From the cell containing the given text, extract its center point as (x, y) coordinate. 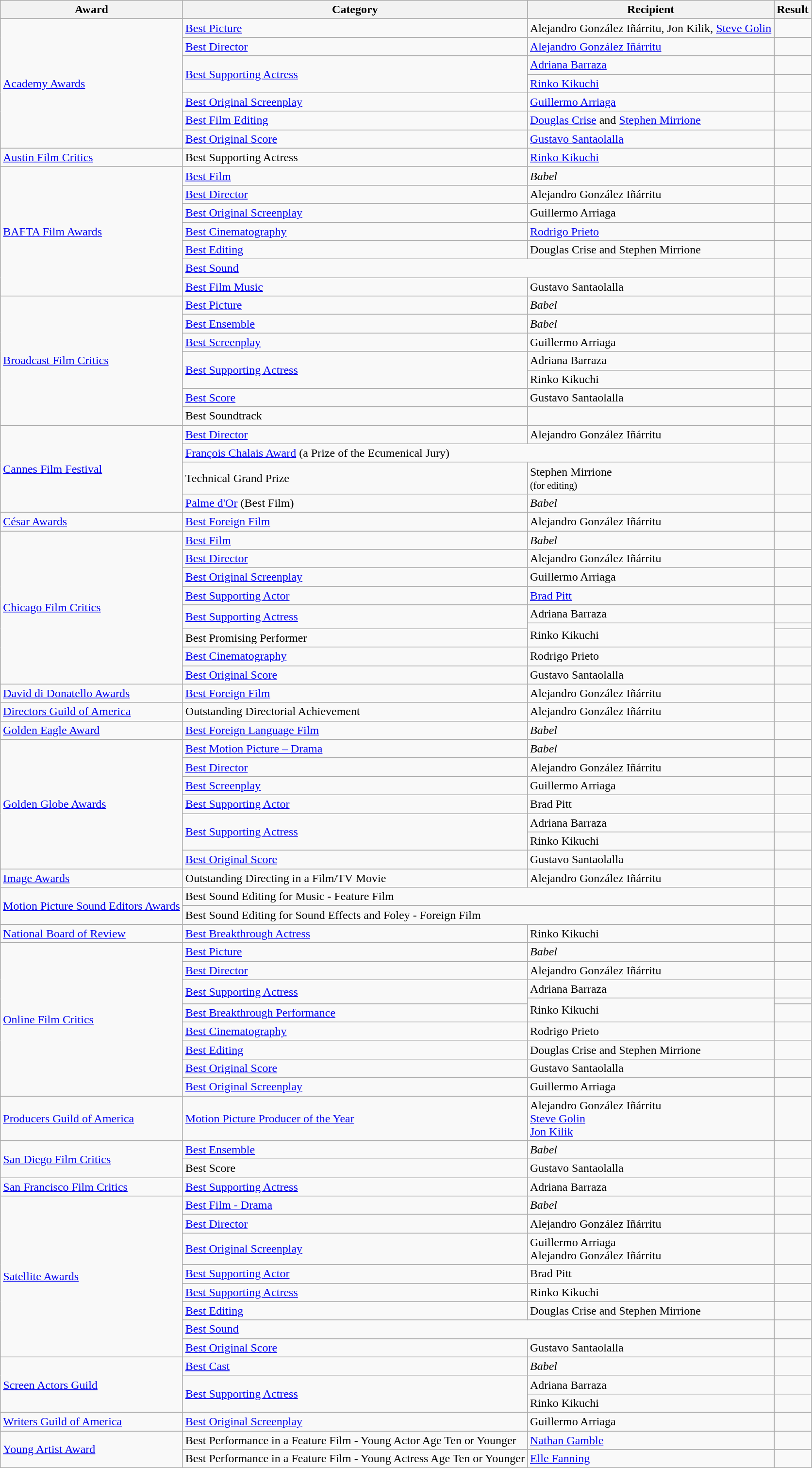
Nathan Gamble (650, 1440)
Best Sound Editing for Music - Feature Film (478, 897)
Screen Actors Guild (92, 1385)
Writers Guild of America (92, 1421)
Motion Picture Sound Editors Awards (92, 906)
Best Breakthrough Performance (355, 1013)
Outstanding Directorial Achievement (355, 712)
Image Awards (92, 878)
Best Foreign Language Film (355, 730)
Best Sound Editing for Sound Effects and Foley - Foreign Film (478, 915)
Best Motion Picture – Drama (355, 749)
Award (92, 10)
Recipient (650, 10)
Golden Eagle Award (92, 730)
François Chalais Award (a Prize of the Ecumenical Jury) (478, 453)
Young Artist Award (92, 1450)
Best Film Music (355, 287)
Producers Guild of America (92, 1118)
San Diego Film Critics (92, 1159)
Best Breakthrough Actress (355, 934)
San Francisco Film Critics (92, 1187)
Academy Awards (92, 83)
David di Donatello Awards (92, 693)
Outstanding Directing in a Film/TV Movie (355, 878)
Category (355, 10)
Directors Guild of America (92, 712)
Alejandro González Iñárritu, Jon Kilik, Steve Golin (650, 28)
Online Film Critics (92, 1019)
Technical Grand Prize (355, 478)
Alejandro González IñárrituSteve GolinJon Kilik (650, 1118)
Elle Fanning (650, 1459)
Guillermo ArriagaAlejandro González Iñárritu (650, 1249)
National Board of Review (92, 934)
Best Performance in a Feature Film - Young Actor Age Ten or Younger (355, 1440)
Stephen Mirrione(for editing) (650, 478)
César Awards (92, 521)
Motion Picture Producer of the Year (355, 1118)
Best Film - Drama (355, 1205)
Cannes Film Festival (92, 469)
Best Soundtrack (355, 416)
BAFTA Film Awards (92, 231)
Satellite Awards (92, 1277)
Best Promising Performer (355, 638)
Best Performance in a Feature Film - Young Actress Age Ten or Younger (355, 1459)
Palme d'Or (Best Film) (355, 503)
Austin Film Critics (92, 157)
Best Film Editing (355, 120)
Broadcast Film Critics (92, 361)
Golden Globe Awards (92, 804)
Chicago Film Critics (92, 608)
Result (793, 10)
Best Cast (355, 1366)
